Locate the cell with the specified text and output its [x, y] center coordinate. 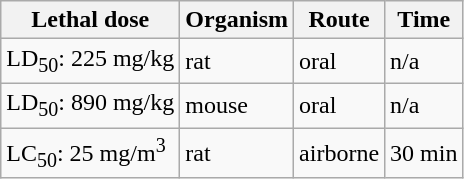
Lethal dose [90, 20]
Route [340, 20]
airborne [340, 154]
Organism [237, 20]
mouse [237, 105]
LC50: 25 mg/m3 [90, 154]
30 min [424, 154]
Time [424, 20]
LD50: 225 mg/kg [90, 61]
LD50: 890 mg/kg [90, 105]
